Return the [x, y] coordinate for the center point of the cell that contains the specified text.  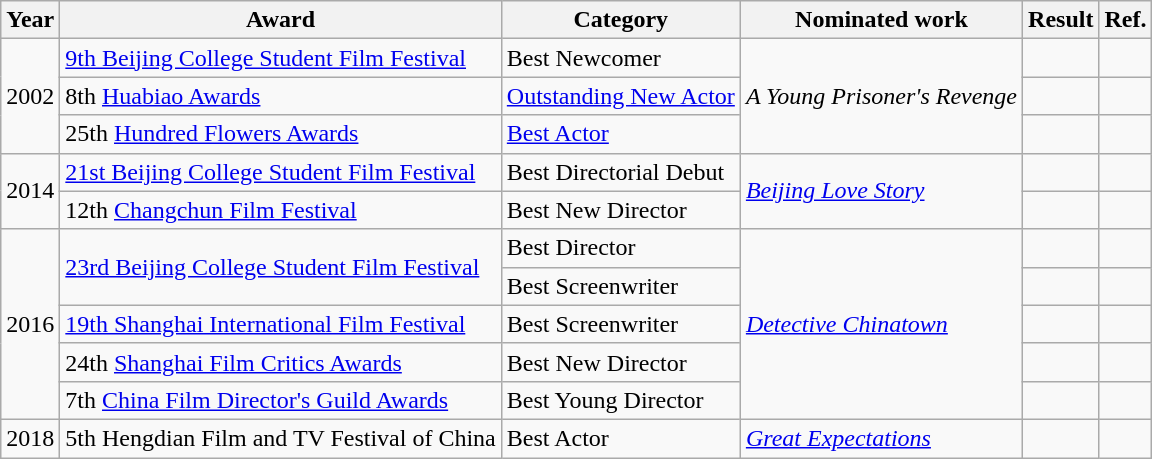
Best Director [620, 248]
2002 [30, 96]
25th Hundred Flowers Awards [280, 134]
19th Shanghai International Film Festival [280, 324]
12th Changchun Film Festival [280, 210]
Ref. [1126, 20]
23rd Beijing College Student Film Festival [280, 267]
Year [30, 20]
24th Shanghai Film Critics Awards [280, 362]
2018 [30, 438]
9th Beijing College Student Film Festival [280, 58]
8th Huabiao Awards [280, 96]
21st Beijing College Student Film Festival [280, 172]
Nominated work [881, 20]
5th Hengdian Film and TV Festival of China [280, 438]
Award [280, 20]
Beijing Love Story [881, 191]
Best Young Director [620, 400]
Result [1061, 20]
7th China Film Director's Guild Awards [280, 400]
Great Expectations [881, 438]
2014 [30, 191]
Detective Chinatown [881, 324]
A Young Prisoner's Revenge [881, 96]
Best Newcomer [620, 58]
2016 [30, 324]
Category [620, 20]
Best Directorial Debut [620, 172]
Outstanding New Actor [620, 96]
